Extract the [x, y] coordinate from the center of the cell holding the provided text.  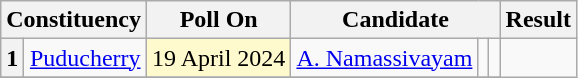
Candidate [396, 20]
19 April 2024 [218, 58]
Result [538, 20]
A. Namassivayam [384, 58]
Puducherry [86, 58]
Poll On [218, 20]
Constituency [74, 20]
1 [12, 58]
